Return the (x, y) coordinate for the center point of the cell that contains the specified text.  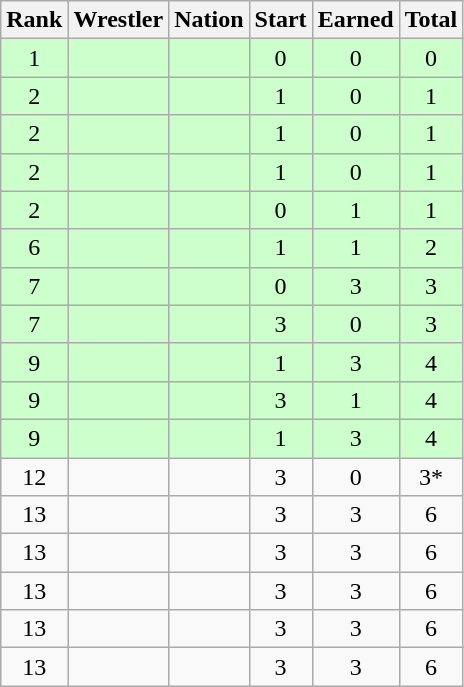
Total (431, 20)
Earned (356, 20)
12 (34, 477)
Rank (34, 20)
Wrestler (118, 20)
Start (280, 20)
3* (431, 477)
Nation (209, 20)
